Capture the cell that displays the provided text and extract its [X, Y] central coordinate. 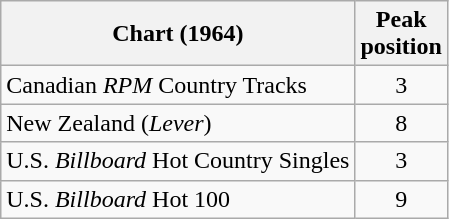
Chart (1964) [178, 34]
Peakposition [401, 34]
8 [401, 123]
U.S. Billboard Hot Country Singles [178, 161]
U.S. Billboard Hot 100 [178, 199]
New Zealand (Lever) [178, 123]
9 [401, 199]
Canadian RPM Country Tracks [178, 85]
